Determine the [x, y] coordinate at the center of the cell enclosing the given text.  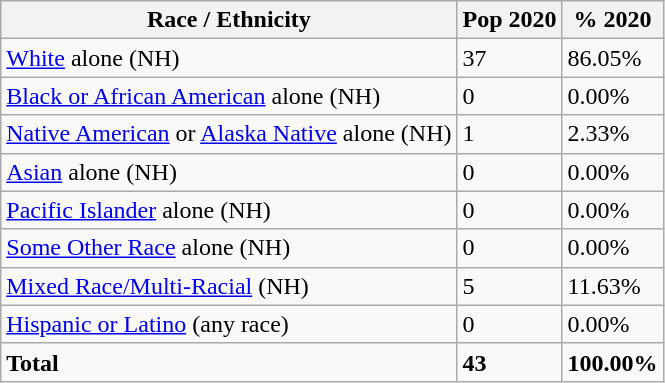
Some Other Race alone (NH) [229, 248]
Black or African American alone (NH) [229, 96]
2.33% [612, 134]
Mixed Race/Multi-Racial (NH) [229, 286]
Pop 2020 [510, 20]
% 2020 [612, 20]
11.63% [612, 286]
Race / Ethnicity [229, 20]
White alone (NH) [229, 58]
37 [510, 58]
1 [510, 134]
Total [229, 362]
86.05% [612, 58]
Asian alone (NH) [229, 172]
5 [510, 286]
Pacific Islander alone (NH) [229, 210]
Native American or Alaska Native alone (NH) [229, 134]
Hispanic or Latino (any race) [229, 324]
100.00% [612, 362]
43 [510, 362]
